Detect which cell encompasses the target text, then output its [x, y] center coordinate. 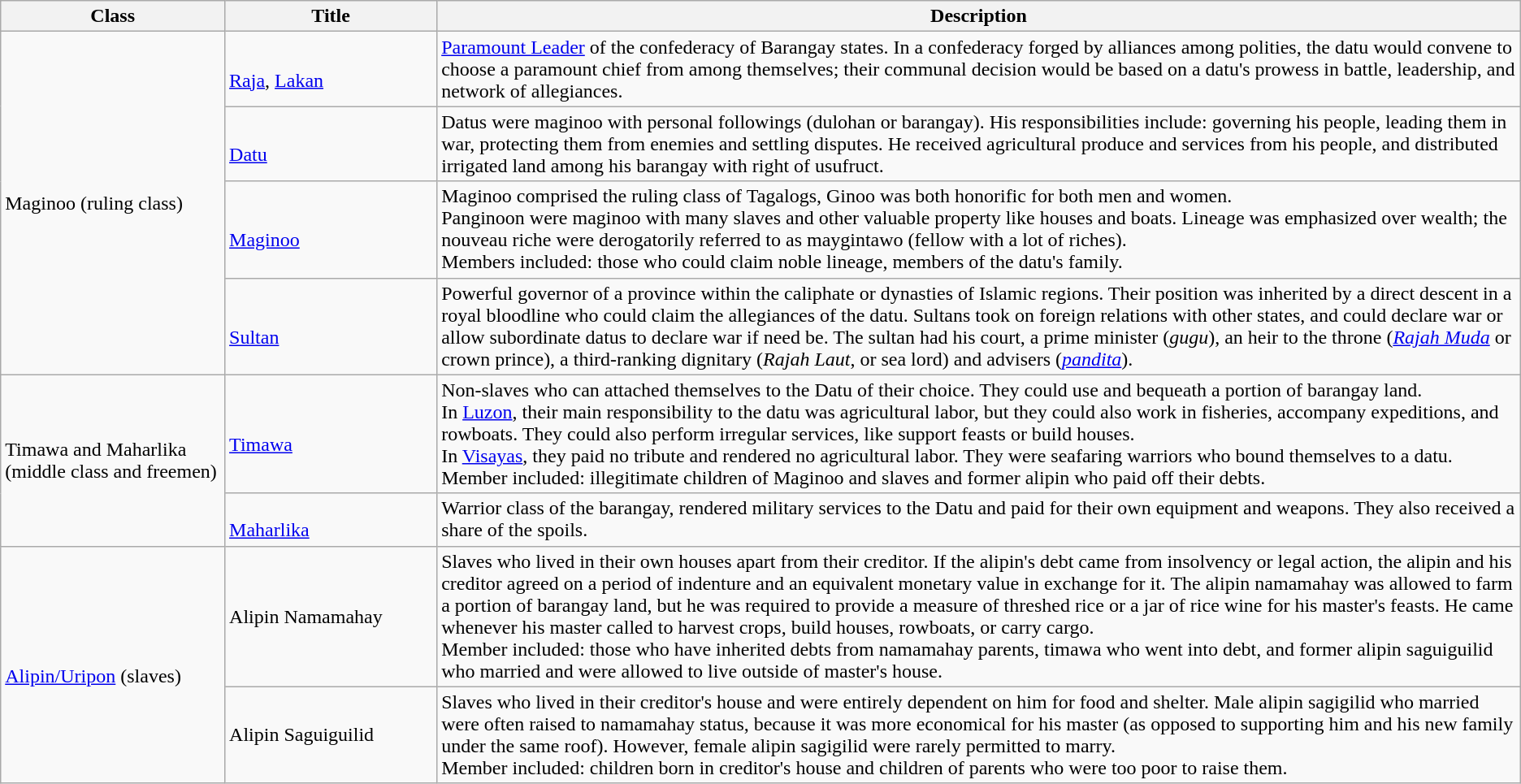
Timawa [331, 434]
Maharlika [331, 520]
Sultan [331, 327]
Maginoo [331, 229]
Title [331, 16]
Datu [331, 144]
Alipin/Uripon (slaves) [113, 665]
Alipin Saguiguilid [331, 734]
Alipin Namamahay [331, 616]
Maginoo (ruling class) [113, 203]
Class [113, 16]
Raja, Lakan [331, 69]
Description [979, 16]
Timawa and Maharlika (middle class and freemen) [113, 460]
